Search for the cell housing the specified text and yield its [X, Y] center coordinate. 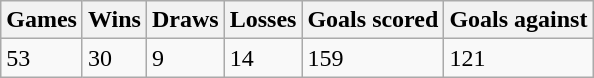
159 [373, 58]
53 [42, 58]
9 [185, 58]
121 [518, 58]
Goals scored [373, 20]
Games [42, 20]
30 [114, 58]
Goals against [518, 20]
Losses [263, 20]
Wins [114, 20]
14 [263, 58]
Draws [185, 20]
